Locate the cell with the specified text and output its [x, y] center coordinate. 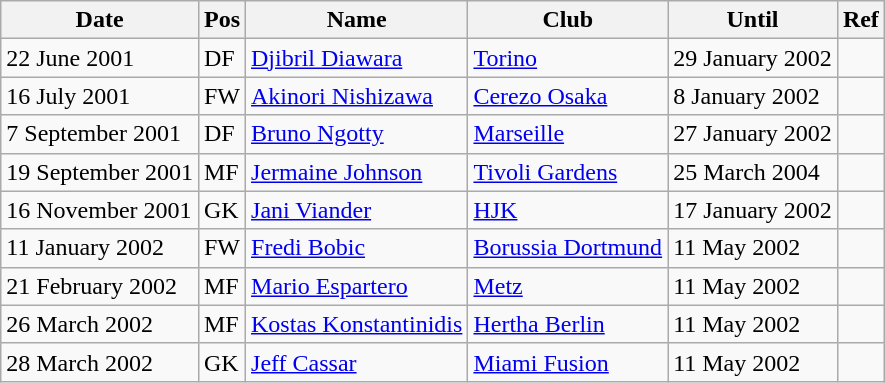
HJK [568, 210]
8 January 2002 [753, 96]
Jermaine Johnson [357, 172]
Mario Espartero [357, 286]
17 January 2002 [753, 210]
Club [568, 20]
21 February 2002 [100, 286]
Cerezo Osaka [568, 96]
Name [357, 20]
29 January 2002 [753, 58]
11 January 2002 [100, 248]
Pos [222, 20]
Akinori Nishizawa [357, 96]
Metz [568, 286]
Date [100, 20]
Ref [860, 20]
Djibril Diawara [357, 58]
25 March 2004 [753, 172]
Jani Viander [357, 210]
Torino [568, 58]
28 March 2002 [100, 362]
Fredi Bobic [357, 248]
19 September 2001 [100, 172]
Borussia Dortmund [568, 248]
16 July 2001 [100, 96]
Tivoli Gardens [568, 172]
Marseille [568, 134]
Jeff Cassar [357, 362]
22 June 2001 [100, 58]
Miami Fusion [568, 362]
Hertha Berlin [568, 324]
16 November 2001 [100, 210]
26 March 2002 [100, 324]
Bruno Ngotty [357, 134]
Until [753, 20]
7 September 2001 [100, 134]
Kostas Konstantinidis [357, 324]
27 January 2002 [753, 134]
